Return [X, Y] of the center of cell containing provided text 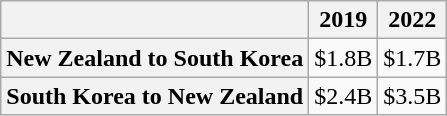
$1.7B [412, 58]
2022 [412, 20]
$2.4B [344, 96]
2019 [344, 20]
South Korea to New Zealand [155, 96]
$3.5B [412, 96]
New Zealand to South Korea [155, 58]
$1.8B [344, 58]
